Scan for the cell matching the given text and deliver its (x, y) coordinate at center. 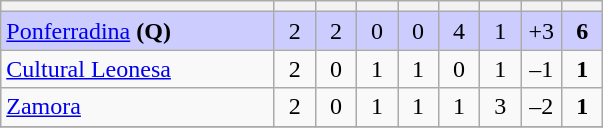
–2 (542, 107)
+3 (542, 31)
Cultural Leonesa (138, 69)
3 (500, 107)
–1 (542, 69)
4 (460, 31)
Ponferradina (Q) (138, 31)
6 (582, 31)
Zamora (138, 107)
